Provide the [X, Y] coordinate of the cell's center where the given text is located.  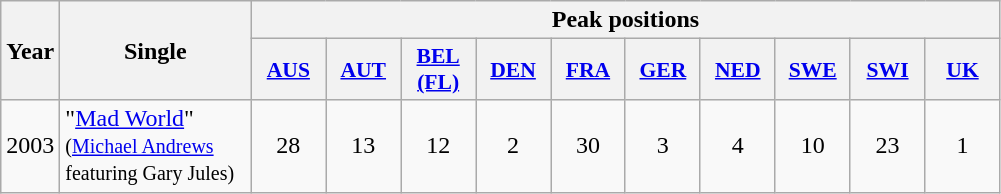
AUT [364, 70]
SWI [888, 70]
DEN [514, 70]
GER [662, 70]
UK [962, 70]
4 [738, 146]
Single [156, 50]
23 [888, 146]
28 [288, 146]
10 [812, 146]
AUS [288, 70]
Peak positions [626, 20]
2003 [30, 146]
BEL (FL) [438, 70]
2 [514, 146]
NED [738, 70]
13 [364, 146]
SWE [812, 70]
"Mad World" (Michael Andrews featuring Gary Jules) [156, 146]
12 [438, 146]
1 [962, 146]
3 [662, 146]
FRA [588, 70]
Year [30, 50]
30 [588, 146]
